Scan for the cell matching the given text and deliver its (x, y) coordinate at center. 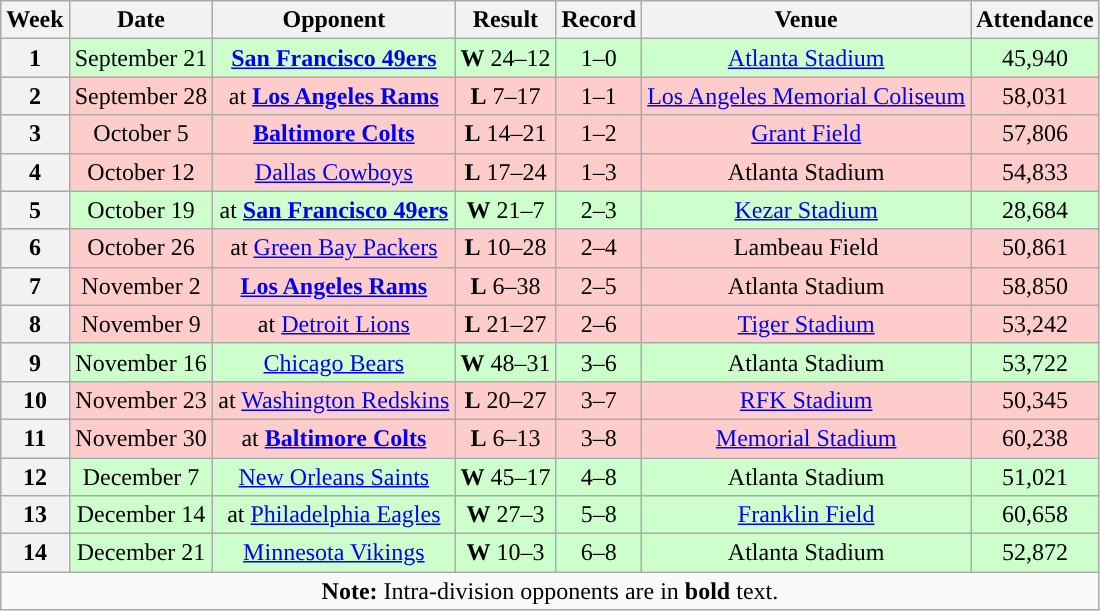
3–6 (599, 362)
Record (599, 20)
Chicago Bears (334, 362)
W 24–12 (506, 58)
October 12 (141, 172)
L 14–21 (506, 134)
Minnesota Vikings (334, 553)
45,940 (1035, 58)
Opponent (334, 20)
L 10–28 (506, 248)
November 9 (141, 324)
53,722 (1035, 362)
San Francisco 49ers (334, 58)
at Baltimore Colts (334, 438)
W 48–31 (506, 362)
Date (141, 20)
8 (35, 324)
December 21 (141, 553)
September 28 (141, 96)
at San Francisco 49ers (334, 210)
Los Angeles Memorial Coliseum (806, 96)
December 14 (141, 515)
5–8 (599, 515)
3–8 (599, 438)
October 5 (141, 134)
9 (35, 362)
Dallas Cowboys (334, 172)
December 7 (141, 477)
RFK Stadium (806, 400)
November 30 (141, 438)
12 (35, 477)
Memorial Stadium (806, 438)
November 2 (141, 286)
4 (35, 172)
Week (35, 20)
5 (35, 210)
November 16 (141, 362)
50,861 (1035, 248)
at Washington Redskins (334, 400)
October 26 (141, 248)
Baltimore Colts (334, 134)
Lambeau Field (806, 248)
Note: Intra-division opponents are in bold text. (550, 591)
60,658 (1035, 515)
at Philadelphia Eagles (334, 515)
57,806 (1035, 134)
53,242 (1035, 324)
Franklin Field (806, 515)
at Green Bay Packers (334, 248)
2–5 (599, 286)
W 27–3 (506, 515)
2–4 (599, 248)
2–3 (599, 210)
L 17–24 (506, 172)
Attendance (1035, 20)
Result (506, 20)
11 (35, 438)
2–6 (599, 324)
at Detroit Lions (334, 324)
28,684 (1035, 210)
W 21–7 (506, 210)
60,238 (1035, 438)
7 (35, 286)
14 (35, 553)
October 19 (141, 210)
2 (35, 96)
1 (35, 58)
September 21 (141, 58)
13 (35, 515)
1–0 (599, 58)
L 20–27 (506, 400)
10 (35, 400)
Los Angeles Rams (334, 286)
4–8 (599, 477)
New Orleans Saints (334, 477)
L 7–17 (506, 96)
6 (35, 248)
1–1 (599, 96)
L 21–27 (506, 324)
51,021 (1035, 477)
1–3 (599, 172)
Tiger Stadium (806, 324)
L 6–13 (506, 438)
Kezar Stadium (806, 210)
1–2 (599, 134)
58,031 (1035, 96)
Grant Field (806, 134)
52,872 (1035, 553)
54,833 (1035, 172)
at Los Angeles Rams (334, 96)
3–7 (599, 400)
50,345 (1035, 400)
W 10–3 (506, 553)
W 45–17 (506, 477)
L 6–38 (506, 286)
6–8 (599, 553)
Venue (806, 20)
58,850 (1035, 286)
3 (35, 134)
November 23 (141, 400)
